From the cell containing the given text, extract its center point as (x, y) coordinate. 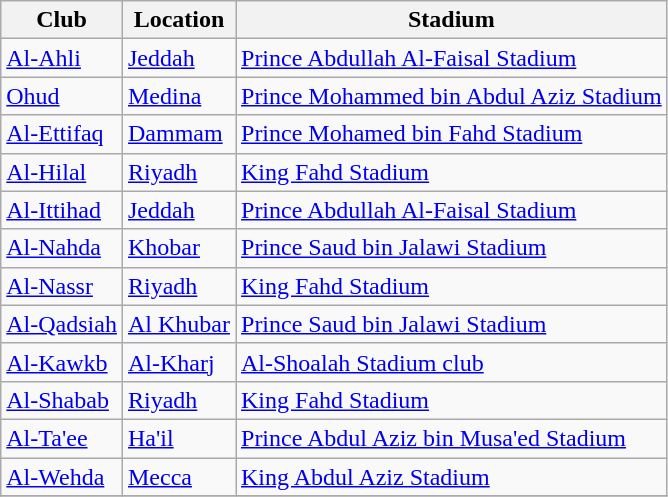
Medina (178, 96)
Al-Ta'ee (62, 438)
Al-Shoalah Stadium club (452, 362)
Stadium (452, 20)
King Abdul Aziz Stadium (452, 477)
Al-Wehda (62, 477)
Al-Kawkb (62, 362)
Prince Mohamed bin Fahd Stadium (452, 134)
Prince Mohammed bin Abdul Aziz Stadium (452, 96)
Ha'il (178, 438)
Mecca (178, 477)
Prince Abdul Aziz bin Musa'ed Stadium (452, 438)
Al-Kharj (178, 362)
Location (178, 20)
Khobar (178, 248)
Al Khubar (178, 324)
Al-Nassr (62, 286)
Club (62, 20)
Al-Ittihad (62, 210)
Ohud (62, 96)
Al-Nahda (62, 248)
Al-Shabab (62, 400)
Al-Hilal (62, 172)
Dammam (178, 134)
Al-Qadsiah (62, 324)
Al-Ahli (62, 58)
Al-Ettifaq (62, 134)
